Search for the cell housing the specified text and yield its (x, y) center coordinate. 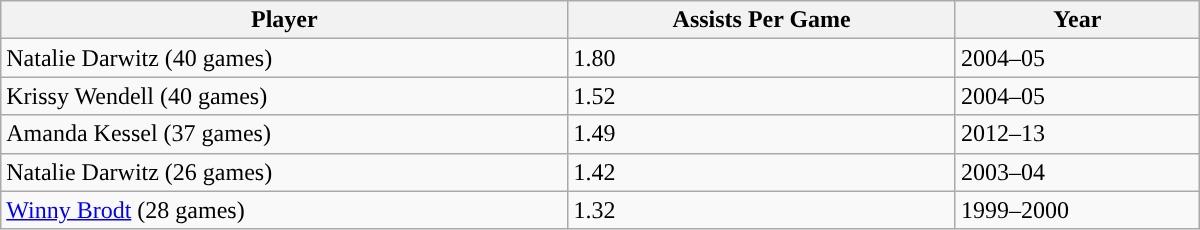
Amanda Kessel (37 games) (284, 134)
Natalie Darwitz (26 games) (284, 172)
1.42 (762, 172)
Player (284, 20)
1.80 (762, 58)
2012–13 (1077, 134)
1.49 (762, 134)
Assists Per Game (762, 20)
Winny Brodt (28 games) (284, 210)
1.32 (762, 210)
1999–2000 (1077, 210)
2003–04 (1077, 172)
Natalie Darwitz (40 games) (284, 58)
Year (1077, 20)
1.52 (762, 96)
Krissy Wendell (40 games) (284, 96)
